Output the (x, y) coordinate of the center of the cell containing the given text.  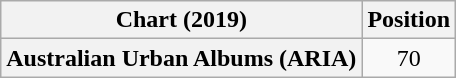
Australian Urban Albums (ARIA) (182, 58)
Chart (2019) (182, 20)
Position (409, 20)
70 (409, 58)
